Search for the cell housing the specified text and yield its [X, Y] center coordinate. 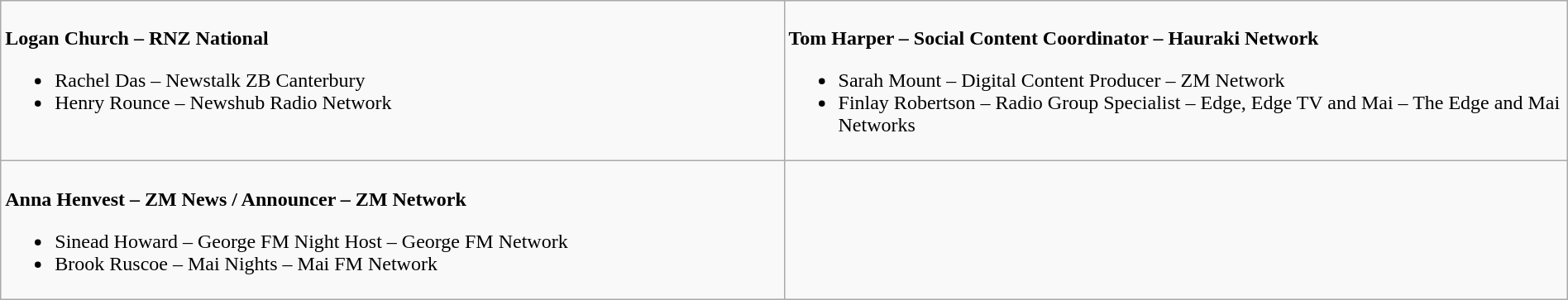
Logan Church – RNZ NationalRachel Das – Newstalk ZB CanterburyHenry Rounce – Newshub Radio Network [392, 81]
Anna Henvest – ZM News / Announcer – ZM NetworkSinead Howard – George FM Night Host – George FM NetworkBrook Ruscoe – Mai Nights – Mai FM Network [392, 230]
